Find where the given text appears and provide that cell's center as [X, Y] coordinate. 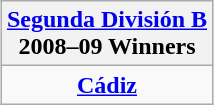
Segunda División B2008–09 Winners [106, 34]
Cádiz [106, 85]
